Find where the given text appears and provide that cell's center as (X, Y) coordinate. 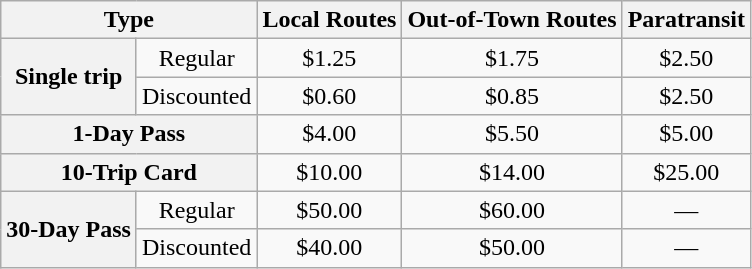
Single trip (69, 77)
$1.75 (512, 58)
$10.00 (330, 172)
1-Day Pass (129, 134)
Type (129, 20)
$40.00 (330, 248)
$0.60 (330, 96)
$5.50 (512, 134)
$0.85 (512, 96)
30-Day Pass (69, 229)
Local Routes (330, 20)
10-Trip Card (129, 172)
$4.00 (330, 134)
$25.00 (686, 172)
Out-of-Town Routes (512, 20)
$5.00 (686, 134)
$14.00 (512, 172)
$60.00 (512, 210)
$1.25 (330, 58)
Paratransit (686, 20)
